Return the [x, y] coordinate for the center point of the cell that contains the specified text.  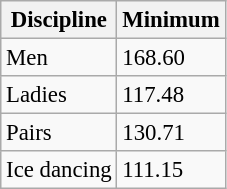
Ladies [59, 95]
Minimum [171, 20]
111.15 [171, 170]
Discipline [59, 20]
168.60 [171, 58]
130.71 [171, 133]
Ice dancing [59, 170]
Pairs [59, 133]
117.48 [171, 95]
Men [59, 58]
